Capture the cell that displays the provided text and extract its (x, y) central coordinate. 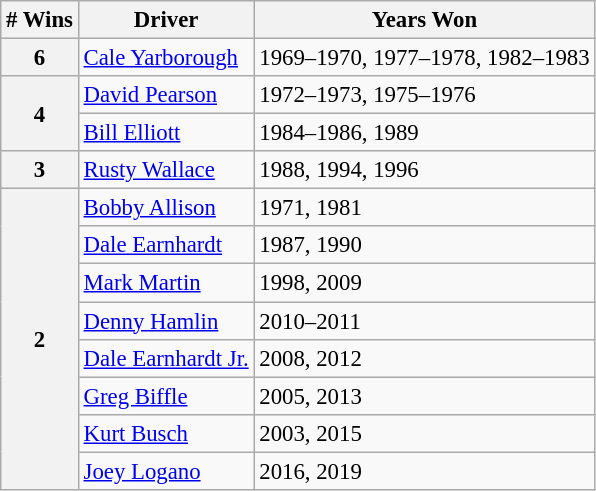
Dale Earnhardt Jr. (166, 358)
2016, 2019 (424, 471)
Driver (166, 20)
Mark Martin (166, 283)
Denny Hamlin (166, 321)
# Wins (40, 20)
1987, 1990 (424, 245)
3 (40, 170)
Joey Logano (166, 471)
Bill Elliott (166, 133)
Dale Earnhardt (166, 245)
Cale Yarborough (166, 58)
Bobby Allison (166, 208)
6 (40, 58)
1988, 1994, 1996 (424, 170)
Rusty Wallace (166, 170)
1972–1973, 1975–1976 (424, 95)
Greg Biffle (166, 396)
1969–1970, 1977–1978, 1982–1983 (424, 58)
Years Won (424, 20)
Kurt Busch (166, 433)
David Pearson (166, 95)
2008, 2012 (424, 358)
1971, 1981 (424, 208)
4 (40, 114)
1998, 2009 (424, 283)
2005, 2013 (424, 396)
2010–2011 (424, 321)
2003, 2015 (424, 433)
2 (40, 340)
1984–1986, 1989 (424, 133)
